Locate the cell with the specified text and output its (x, y) center coordinate. 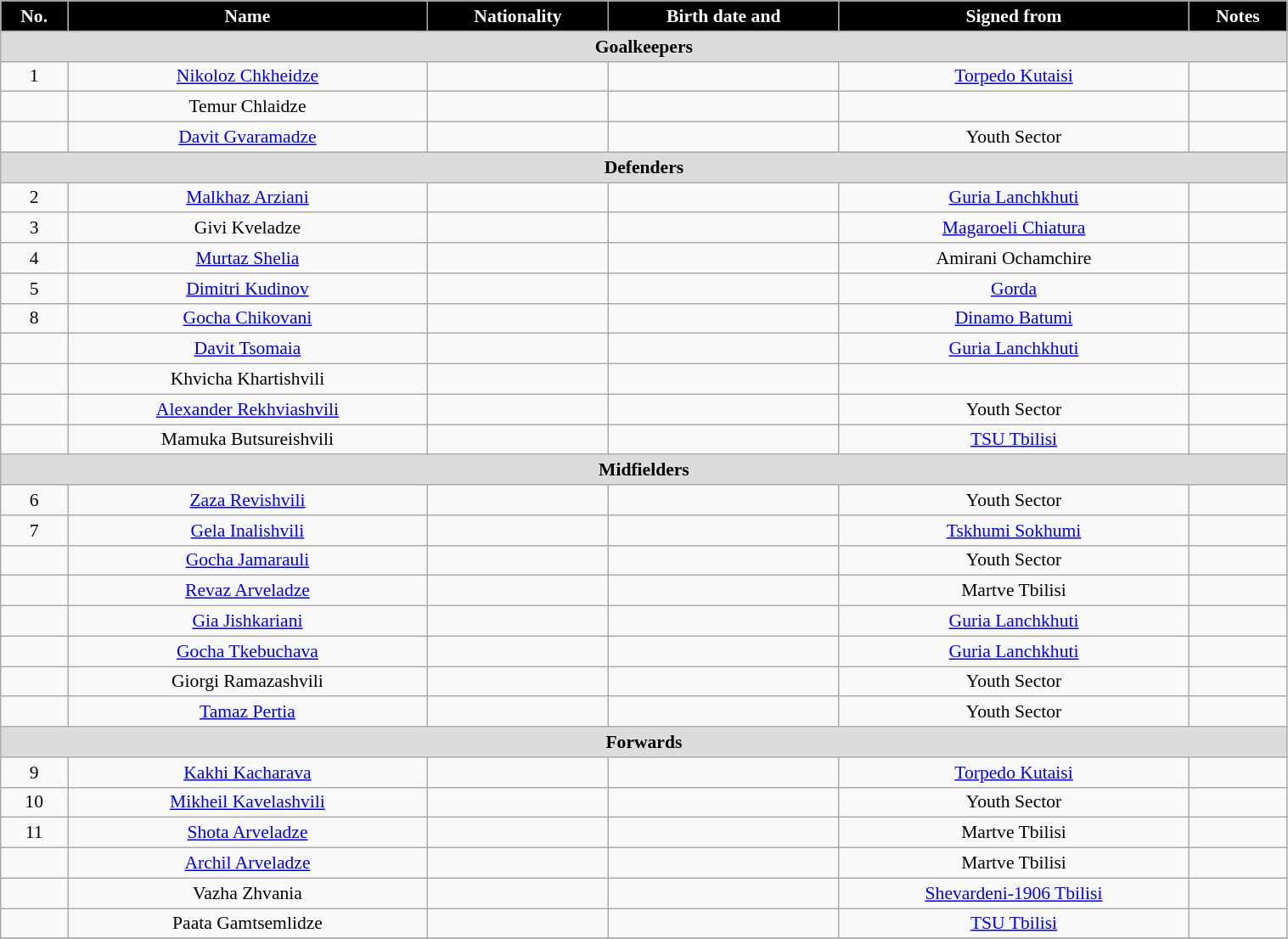
Defenders (644, 167)
Vazha Zhvania (248, 893)
Paata Gamtsemlidze (248, 924)
Mamuka Butsureishvili (248, 440)
Amirani Ochamchire (1014, 258)
Shota Arveladze (248, 833)
Goalkeepers (644, 47)
5 (34, 289)
Gocha Tkebuchava (248, 651)
Davit Gvaramadze (248, 138)
Khvicha Khartishvili (248, 380)
Gia Jishkariani (248, 621)
Gocha Jamarauli (248, 560)
10 (34, 802)
7 (34, 531)
Gocha Chikovani (248, 318)
Nikoloz Chkheidze (248, 76)
Mikheil Kavelashvili (248, 802)
Tamaz Pertia (248, 712)
Notes (1238, 16)
Revaz Arveladze (248, 591)
Giorgi Ramazashvili (248, 682)
Nationality (518, 16)
Midfielders (644, 470)
Name (248, 16)
Malkhaz Arziani (248, 198)
Dinamo Batumi (1014, 318)
Kakhi Kacharava (248, 773)
Birth date and (723, 16)
9 (34, 773)
Forwards (644, 742)
Tskhumi Sokhumi (1014, 531)
8 (34, 318)
3 (34, 228)
Shevardeni-1906 Tbilisi (1014, 893)
Magaroeli Chiatura (1014, 228)
Davit Tsomaia (248, 349)
Murtaz Shelia (248, 258)
6 (34, 500)
11 (34, 833)
Signed from (1014, 16)
Archil Arveladze (248, 863)
No. (34, 16)
2 (34, 198)
Gela Inalishvili (248, 531)
Gorda (1014, 289)
Givi Kveladze (248, 228)
Temur Chlaidze (248, 107)
4 (34, 258)
Dimitri Kudinov (248, 289)
Alexander Rekhviashvili (248, 409)
1 (34, 76)
Zaza Revishvili (248, 500)
